Scan for the cell matching the given text and deliver its [x, y] coordinate at center. 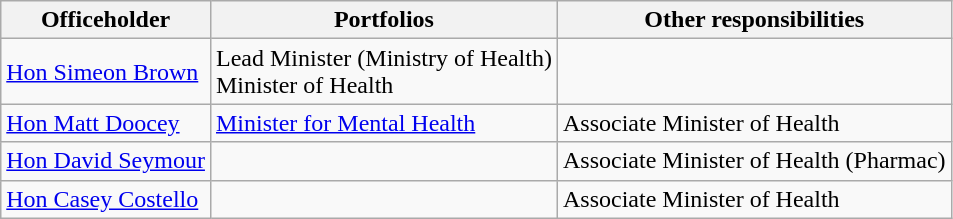
Hon Casey Costello [106, 199]
Other responsibilities [754, 20]
Portfolios [384, 20]
Lead Minister (Ministry of Health)Minister of Health [384, 72]
Hon Simeon Brown [106, 72]
Hon David Seymour [106, 161]
Associate Minister of Health (Pharmac) [754, 161]
Hon Matt Doocey [106, 123]
Minister for Mental Health [384, 123]
Officeholder [106, 20]
